Detect which cell encompasses the target text, then output its [X, Y] center coordinate. 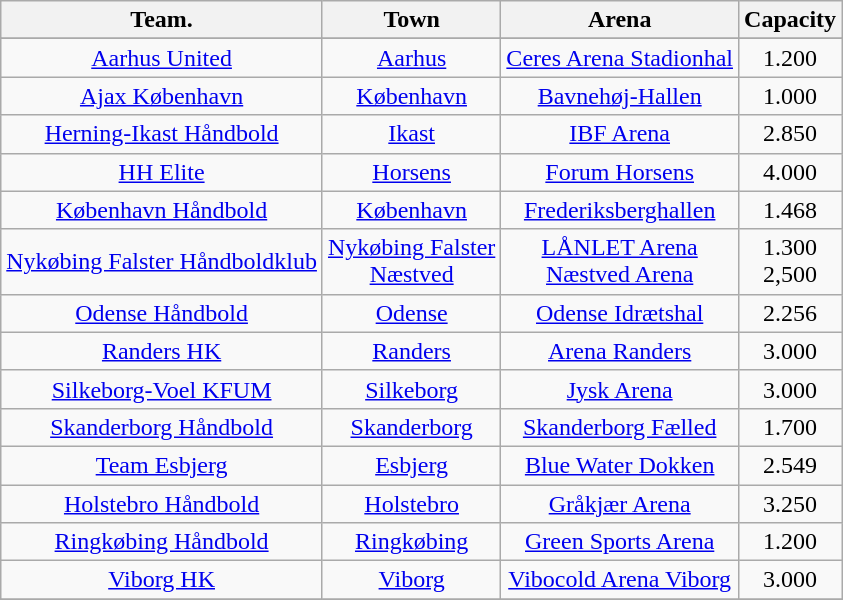
Team. [162, 20]
Team Esbjerg [162, 465]
Arena Randers [620, 351]
1.700 [790, 427]
2.549 [790, 465]
Silkeborg-Voel KFUM [162, 389]
København Håndbold [162, 210]
LÅNLET ArenaNæstved Arena [620, 262]
1.468 [790, 210]
Holstebro Håndbold [162, 503]
4.000 [790, 172]
Randers HK [162, 351]
Skanderborg Håndbold [162, 427]
Forum Horsens [620, 172]
1.3002,500 [790, 262]
Viborg HK [162, 580]
Bavnehøj-Hallen [620, 96]
Holstebro [411, 503]
Gråkjær Arena [620, 503]
Town [411, 20]
Horsens [411, 172]
Herning-Ikast Håndbold [162, 134]
Esbjerg [411, 465]
Vibocold Arena Viborg [620, 580]
3.250 [790, 503]
Arena [620, 20]
Silkeborg [411, 389]
Odense Håndbold [162, 313]
Skanderborg [411, 427]
Viborg [411, 580]
Ceres Arena Stadionhal [620, 58]
2.256 [790, 313]
Ikast [411, 134]
Odense [411, 313]
Ringkøbing Håndbold [162, 542]
2.850 [790, 134]
Odense Idrætshal [620, 313]
Nykøbing FalsterNæstved [411, 262]
HH Elite [162, 172]
Ajax København [162, 96]
Aarhus United [162, 58]
Ringkøbing [411, 542]
Capacity [790, 20]
Jysk Arena [620, 389]
Aarhus [411, 58]
Nykøbing Falster Håndboldklub [162, 262]
IBF Arena [620, 134]
Frederiksberghallen [620, 210]
Green Sports Arena [620, 542]
1.000 [790, 96]
Skanderborg Fælled [620, 427]
Blue Water Dokken [620, 465]
Randers [411, 351]
